Detect which cell encompasses the target text, then output its (X, Y) center coordinate. 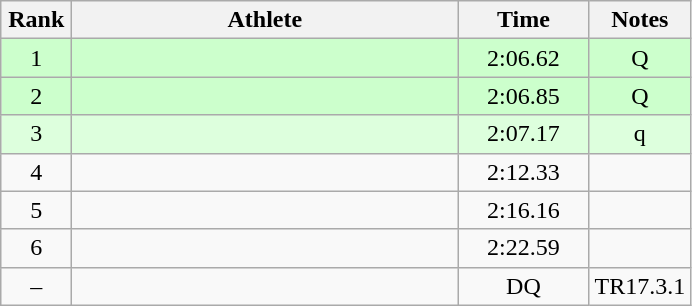
6 (36, 248)
2:07.17 (524, 134)
2 (36, 96)
2:12.33 (524, 172)
q (640, 134)
2:06.85 (524, 96)
5 (36, 210)
4 (36, 172)
Rank (36, 20)
3 (36, 134)
1 (36, 58)
– (36, 286)
TR17.3.1 (640, 286)
Athlete (265, 20)
Notes (640, 20)
Time (524, 20)
DQ (524, 286)
2:16.16 (524, 210)
2:22.59 (524, 248)
2:06.62 (524, 58)
